Provide the [x, y] coordinate of the cell's center where the given text is located.  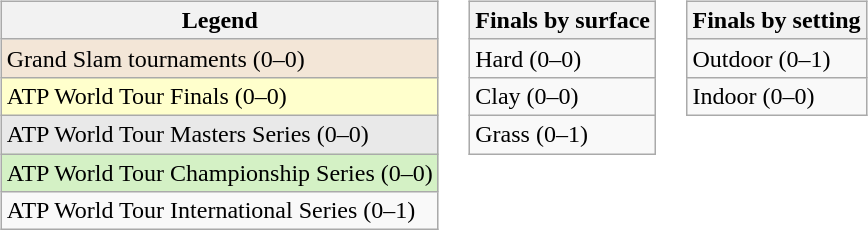
Grand Slam tournaments (0–0) [220, 58]
Hard (0–0) [563, 58]
Legend [220, 20]
Grass (0–1) [563, 134]
Finals by surface [563, 20]
ATP World Tour Championship Series (0–0) [220, 173]
Outdoor (0–1) [776, 58]
Indoor (0–0) [776, 96]
ATP World Tour Finals (0–0) [220, 96]
ATP World Tour International Series (0–1) [220, 211]
Clay (0–0) [563, 96]
Finals by setting [776, 20]
ATP World Tour Masters Series (0–0) [220, 134]
